Provide the (x, y) coordinate of the cell's center where the given text is located.  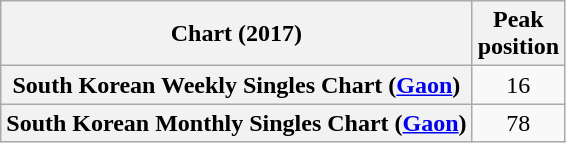
South Korean Monthly Singles Chart (Gaon) (236, 123)
78 (518, 123)
South Korean Weekly Singles Chart (Gaon) (236, 85)
Peakposition (518, 34)
16 (518, 85)
Chart (2017) (236, 34)
